Find where the given text appears and provide that cell's center as (X, Y) coordinate. 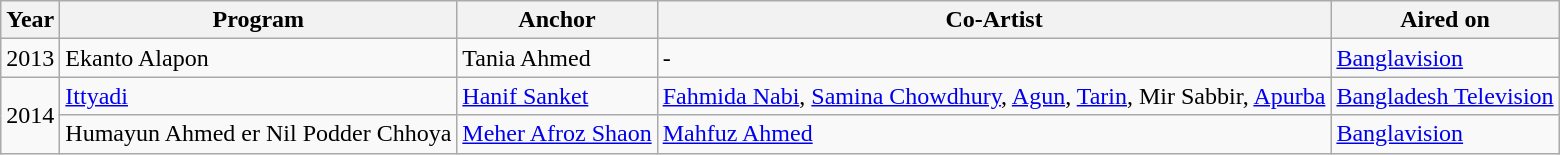
Program (258, 20)
- (994, 58)
2014 (30, 115)
Co-Artist (994, 20)
Mahfuz Ahmed (994, 134)
Ekanto Alapon (258, 58)
Tania Ahmed (557, 58)
Hanif Sanket (557, 96)
2013 (30, 58)
Anchor (557, 20)
Humayun Ahmed er Nil Podder Chhoya (258, 134)
Aired on (1445, 20)
Bangladesh Television (1445, 96)
Ittyadi (258, 96)
Year (30, 20)
Meher Afroz Shaon (557, 134)
Fahmida Nabi, Samina Chowdhury, Agun, Tarin, Mir Sabbir, Apurba (994, 96)
